Find where the given text appears and provide that cell's center as (X, Y) coordinate. 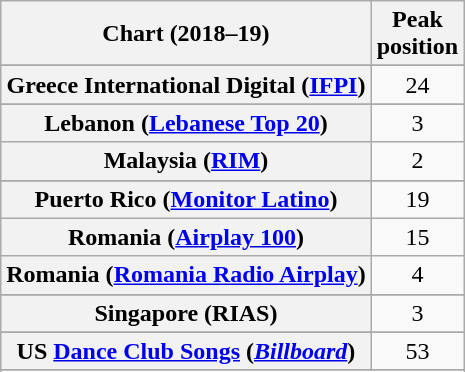
Romania (Airplay 100) (186, 237)
4 (417, 275)
15 (417, 237)
US Dance Club Songs (Billboard) (186, 351)
2 (417, 161)
19 (417, 199)
Romania (Romania Radio Airplay) (186, 275)
24 (417, 85)
Lebanon (Lebanese Top 20) (186, 123)
Puerto Rico (Monitor Latino) (186, 199)
53 (417, 351)
Singapore (RIAS) (186, 313)
Malaysia (RIM) (186, 161)
Peakposition (417, 34)
Greece International Digital (IFPI) (186, 85)
Chart (2018–19) (186, 34)
